For the text-containing cell, return its midpoint in (x, y) coordinate format. 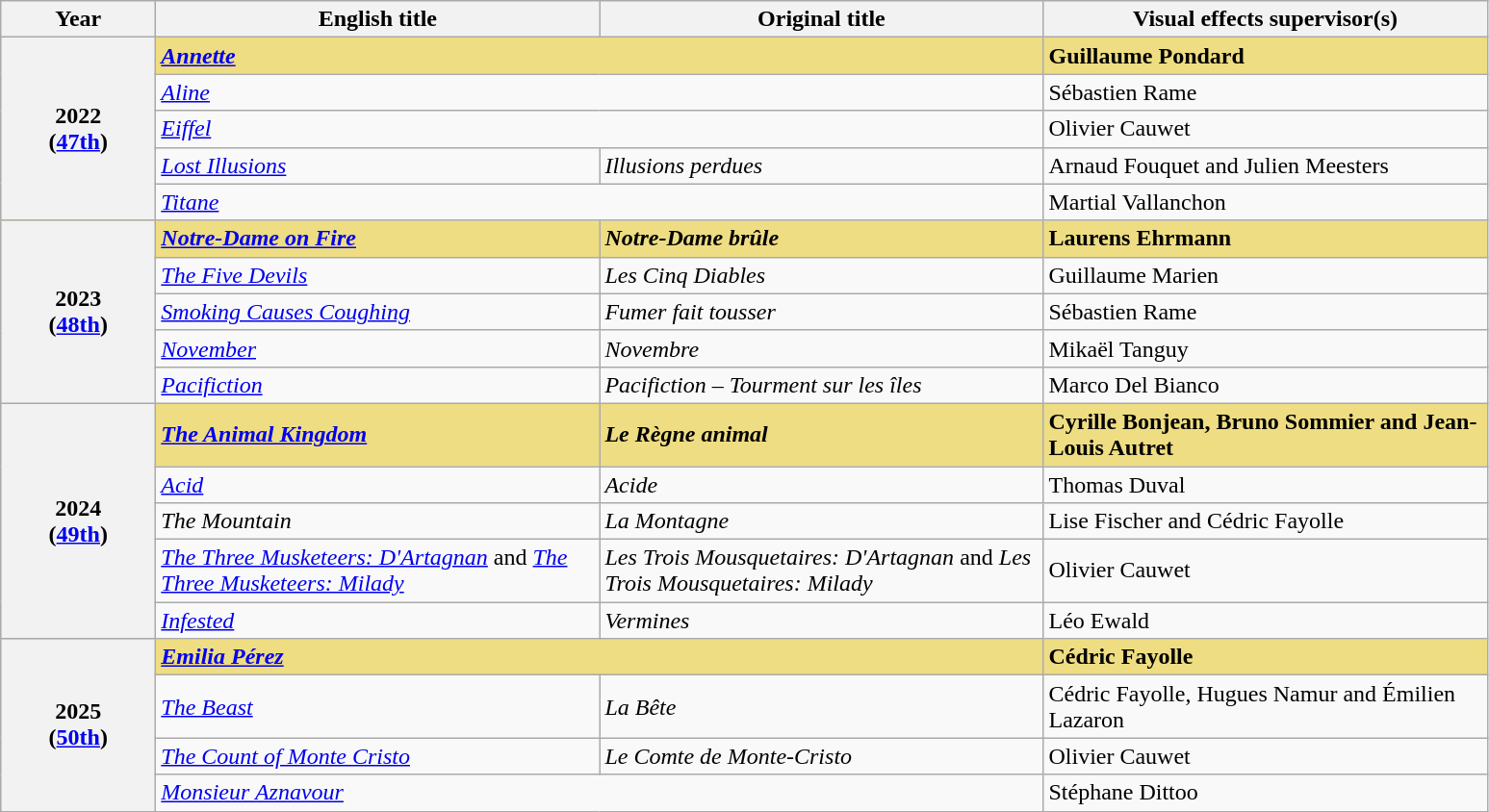
Original title (822, 19)
2024(49th) (79, 520)
Eiffel (600, 129)
The Beast (377, 706)
Mikaël Tanguy (1265, 348)
Marco Del Bianco (1265, 385)
Thomas Duval (1265, 484)
Vermines (822, 621)
Lise Fischer and Cédric Fayolle (1265, 521)
Annette (600, 56)
Visual effects supervisor(s) (1265, 19)
Stéphane Dittoo (1265, 793)
2025(50th) (79, 725)
Notre-Dame brûle (822, 239)
Acide (822, 484)
Titane (600, 202)
Acid (377, 484)
The Count of Monte Cristo (377, 756)
2022(47th) (79, 129)
Laurens Ehrmann (1265, 239)
Smoking Causes Coughing (377, 312)
Novembre (822, 348)
The Animal Kingdom (377, 435)
Cédric Fayolle (1265, 657)
The Three Musketeers: D'Artagnan and The Three Musketeers: Milady (377, 571)
Pacifiction (377, 385)
Monsieur Aznavour (600, 793)
Léo Ewald (1265, 621)
Aline (600, 92)
Fumer fait tousser (822, 312)
Les Trois Mousquetaires: D'Artagnan and Les Trois Mousquetaires: Milady (822, 571)
Guillaume Pondard (1265, 56)
Arnaud Fouquet and Julien Meesters (1265, 165)
Cyrille Bonjean, Bruno Sommier and Jean-Louis Autret (1265, 435)
Le Comte de Monte-Cristo (822, 756)
English title (377, 19)
Pacifiction – Tourment sur les îles (822, 385)
Year (79, 19)
La Montagne (822, 521)
Les Cinq Diables (822, 275)
Illusions perdues (822, 165)
Guillaume Marien (1265, 275)
Le Règne animal (822, 435)
November (377, 348)
The Five Devils (377, 275)
Infested (377, 621)
Martial Vallanchon (1265, 202)
La Bête (822, 706)
2023(48th) (79, 312)
Notre-Dame on Fire (377, 239)
Lost Illusions (377, 165)
The Mountain (377, 521)
Cédric Fayolle, Hugues Namur and Émilien Lazaron (1265, 706)
Emilia Pérez (600, 657)
